Return [X, Y] of the center of cell containing provided text 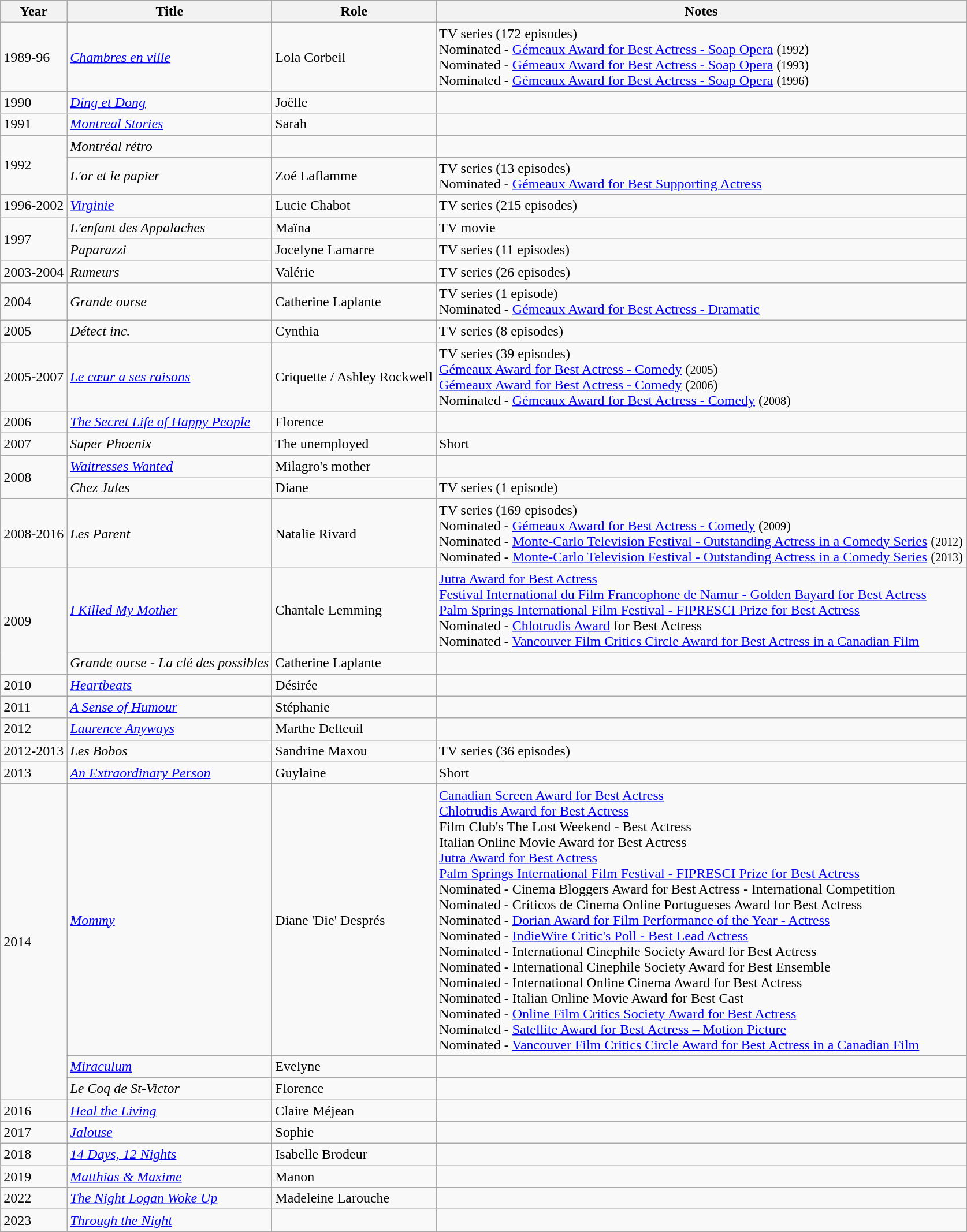
Laurence Anyways [170, 729]
2009 [34, 621]
TV series (36 episodes) [701, 751]
The unemployed [354, 444]
Valérie [354, 271]
1989-96 [34, 57]
Heartbeats [170, 685]
Jalouse [170, 1133]
2013 [34, 773]
TV series (8 episodes) [701, 331]
A Sense of Humour [170, 707]
Ding et Dong [170, 102]
Grande ourse [170, 302]
Claire Méjean [354, 1111]
2022 [34, 1198]
Year [34, 12]
L'or et le papier [170, 176]
Les Bobos [170, 751]
2019 [34, 1177]
TV series (11 episodes) [701, 250]
Virginie [170, 206]
Montréal rétro [170, 146]
Lola Corbeil [354, 57]
Stéphanie [354, 707]
The Secret Life of Happy People [170, 422]
2012-2013 [34, 751]
Chantale Lemming [354, 610]
Joëlle [354, 102]
1991 [34, 124]
1996-2002 [34, 206]
Sophie [354, 1133]
2011 [34, 707]
2017 [34, 1133]
Chez Jules [170, 488]
Grande ourse - La clé des possibles [170, 663]
Through the Night [170, 1220]
TV series (1 episode)Nominated - Gémeaux Award for Best Actress - Dramatic [701, 302]
An Extraordinary Person [170, 773]
2018 [34, 1155]
L'enfant des Appalaches [170, 228]
Les Parent [170, 534]
Guylaine [354, 773]
Isabelle Brodeur [354, 1155]
Evelyne [354, 1066]
Maïna [354, 228]
Diane 'Die' Després [354, 920]
TV series (26 episodes) [701, 271]
Role [354, 12]
TV series (1 episode) [701, 488]
Mommy [170, 920]
Matthias & Maxime [170, 1177]
Madeleine Larouche [354, 1198]
Jocelyne Lamarre [354, 250]
2012 [34, 729]
Milagro's mother [354, 466]
Rumeurs [170, 271]
Le cœur a ses raisons [170, 377]
Title [170, 12]
Paparazzi [170, 250]
I Killed My Mother [170, 610]
1992 [34, 165]
2010 [34, 685]
2008 [34, 477]
2003-2004 [34, 271]
2004 [34, 302]
Montreal Stories [170, 124]
14 Days, 12 Nights [170, 1155]
1997 [34, 239]
Le Coq de St-Victor [170, 1088]
2023 [34, 1220]
2006 [34, 422]
Sarah [354, 124]
Super Phoenix [170, 444]
Zoé Laflamme [354, 176]
Marthe Delteuil [354, 729]
2008-2016 [34, 534]
Diane [354, 488]
Waitresses Wanted [170, 466]
Chambres en ville [170, 57]
Natalie Rivard [354, 534]
2007 [34, 444]
2016 [34, 1111]
2014 [34, 941]
Notes [701, 12]
Détect inc. [170, 331]
Miraculum [170, 1066]
Cynthia [354, 331]
2005-2007 [34, 377]
Sandrine Maxou [354, 751]
Lucie Chabot [354, 206]
2005 [34, 331]
Heal the Living [170, 1111]
TV series (13 episodes)Nominated - Gémeaux Award for Best Supporting Actress [701, 176]
TV series (215 episodes) [701, 206]
Manon [354, 1177]
Criquette / Ashley Rockwell [354, 377]
TV movie [701, 228]
1990 [34, 102]
The Night Logan Woke Up [170, 1198]
Désirée [354, 685]
